For the text-containing cell, return its midpoint in [x, y] coordinate format. 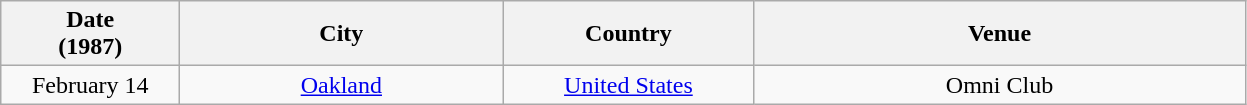
Venue [1000, 34]
Date(1987) [90, 34]
United States [628, 85]
February 14 [90, 85]
Omni Club [1000, 85]
Country [628, 34]
City [342, 34]
Oakland [342, 85]
